Locate the cell with the specified text and output its (X, Y) center coordinate. 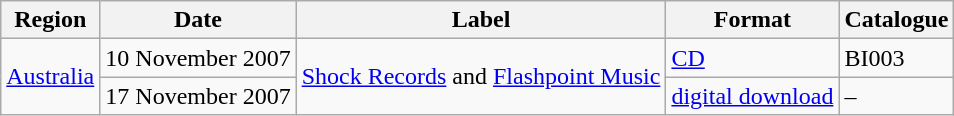
10 November 2007 (198, 58)
Shock Records and Flashpoint Music (481, 77)
digital download (752, 96)
Format (752, 20)
Date (198, 20)
Catalogue (896, 20)
17 November 2007 (198, 96)
Australia (50, 77)
– (896, 96)
BI003 (896, 58)
Region (50, 20)
Label (481, 20)
CD (752, 58)
